Pinpoint the cell where the given text exists, returning its (x, y) midpoint coordinate. 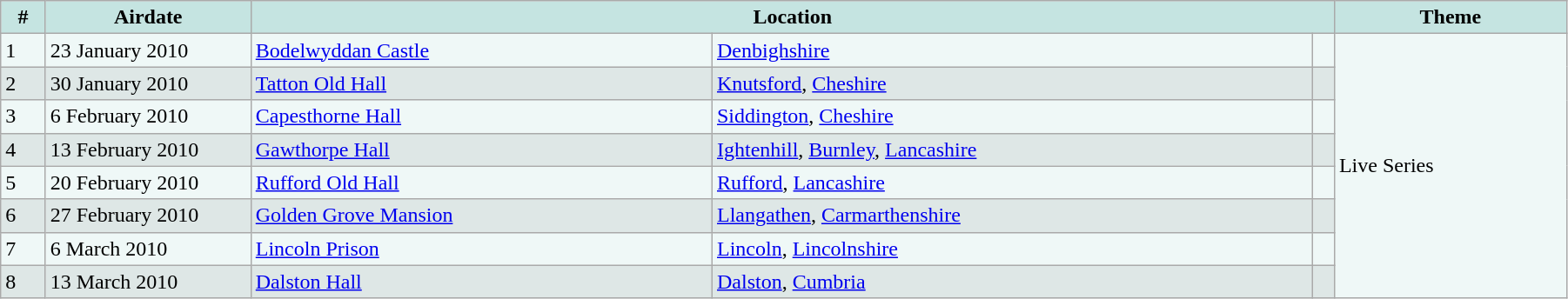
Tatton Old Hall (481, 83)
Lincoln Prison (481, 249)
7 (23, 249)
Airdate (148, 17)
Golden Grove Mansion (481, 216)
Ightenhill, Burnley, Lancashire (1012, 149)
13 February 2010 (148, 149)
Capesthorne Hall (481, 116)
30 January 2010 (148, 83)
13 March 2010 (148, 282)
# (23, 17)
Rufford Old Hall (481, 183)
Bodelwyddan Castle (481, 50)
6 March 2010 (148, 249)
Denbighshire (1012, 50)
23 January 2010 (148, 50)
6 February 2010 (148, 116)
3 (23, 116)
27 February 2010 (148, 216)
Rufford, Lancashire (1012, 183)
Theme (1450, 17)
2 (23, 83)
Dalston Hall (481, 282)
6 (23, 216)
Llangathen, Carmarthenshire (1012, 216)
Live Series (1450, 166)
1 (23, 50)
Dalston, Cumbria (1012, 282)
Siddington, Cheshire (1012, 116)
5 (23, 183)
Lincoln, Lincolnshire (1012, 249)
Knutsford, Cheshire (1012, 83)
8 (23, 282)
Location (792, 17)
Gawthorpe Hall (481, 149)
4 (23, 149)
20 February 2010 (148, 183)
